Determine the [x, y] coordinate at the center of the cell enclosing the given text.  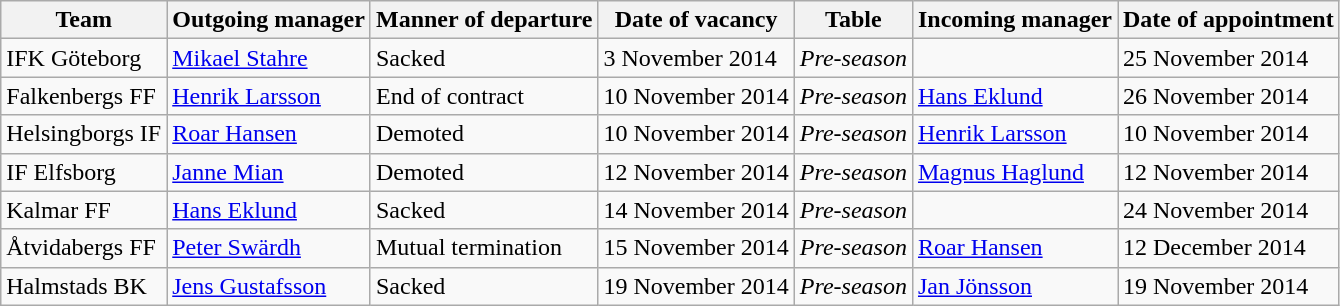
Jens Gustafsson [269, 286]
14 November 2014 [696, 210]
End of contract [484, 96]
Date of vacancy [696, 20]
Janne Mian [269, 172]
Mutual termination [484, 248]
Helsingborgs IF [84, 134]
Kalmar FF [84, 210]
Åtvidabergs FF [84, 248]
IFK Göteborg [84, 58]
Mikael Stahre [269, 58]
Date of appointment [1229, 20]
Peter Swärdh [269, 248]
15 November 2014 [696, 248]
Table [853, 20]
Halmstads BK [84, 286]
24 November 2014 [1229, 210]
3 November 2014 [696, 58]
Manner of departure [484, 20]
12 December 2014 [1229, 248]
Outgoing manager [269, 20]
25 November 2014 [1229, 58]
Jan Jönsson [1014, 286]
Incoming manager [1014, 20]
IF Elfsborg [84, 172]
26 November 2014 [1229, 96]
Team [84, 20]
Falkenbergs FF [84, 96]
Magnus Haglund [1014, 172]
